Find where the given text appears and provide that cell's center as [X, Y] coordinate. 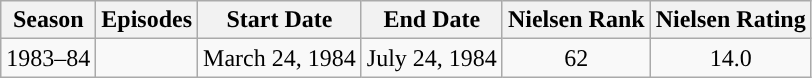
62 [576, 58]
Episodes [147, 20]
Nielsen Rank [576, 20]
July 24, 1984 [432, 58]
March 24, 1984 [280, 58]
1983–84 [48, 58]
Season [48, 20]
End Date [432, 20]
Nielsen Rating [730, 20]
Start Date [280, 20]
14.0 [730, 58]
